Find where the given text appears and provide that cell's center as (X, Y) coordinate. 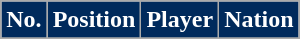
No. (24, 20)
Player (180, 20)
Position (94, 20)
Nation (259, 20)
